Find where the given text appears and provide that cell's center as [X, Y] coordinate. 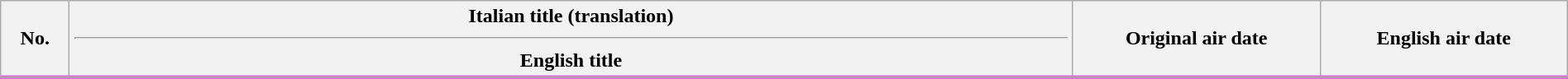
Original air date [1196, 39]
No. [35, 39]
Italian title (translation)English title [571, 39]
English air date [1444, 39]
